Pinpoint the cell where the given text exists, returning its (x, y) midpoint coordinate. 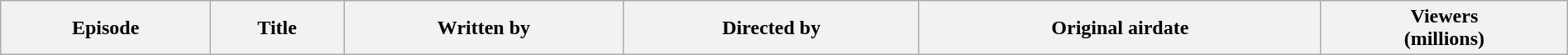
Directed by (771, 28)
Episode (106, 28)
Title (278, 28)
Original airdate (1120, 28)
Written by (485, 28)
Viewers(millions) (1444, 28)
